Determine the [x, y] coordinate at the center of the cell enclosing the given text.  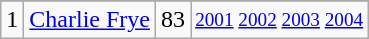
83 [174, 20]
1 [12, 20]
Charlie Frye [90, 20]
2001 2002 2003 2004 [280, 20]
